Output the [X, Y] coordinate of the center of the cell containing the given text.  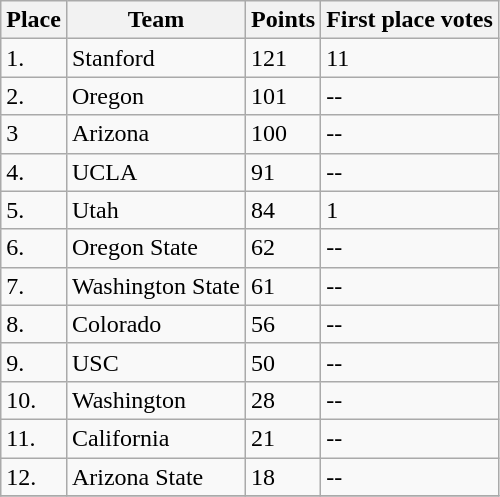
2. [34, 96]
5. [34, 210]
Points [284, 20]
USC [156, 362]
1 [410, 210]
California [156, 438]
101 [284, 96]
4. [34, 172]
18 [284, 477]
UCLA [156, 172]
Washington [156, 400]
21 [284, 438]
Colorado [156, 324]
Oregon State [156, 248]
11. [34, 438]
Team [156, 20]
Place [34, 20]
Utah [156, 210]
12. [34, 477]
Stanford [156, 58]
First place votes [410, 20]
28 [284, 400]
11 [410, 58]
7. [34, 286]
10. [34, 400]
Arizona State [156, 477]
91 [284, 172]
9. [34, 362]
Washington State [156, 286]
100 [284, 134]
8. [34, 324]
Arizona [156, 134]
6. [34, 248]
50 [284, 362]
56 [284, 324]
1. [34, 58]
61 [284, 286]
Oregon [156, 96]
121 [284, 58]
84 [284, 210]
3 [34, 134]
62 [284, 248]
